Identify which cell holds the provided text, then report its [x, y] central coordinate. 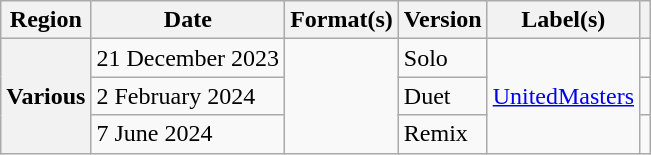
Region [46, 20]
7 June 2024 [188, 134]
Solo [442, 58]
Version [442, 20]
2 February 2024 [188, 96]
Remix [442, 134]
Various [46, 96]
Format(s) [342, 20]
Duet [442, 96]
UnitedMasters [563, 96]
21 December 2023 [188, 58]
Label(s) [563, 20]
Date [188, 20]
